Find where the given text appears and provide that cell's center as [x, y] coordinate. 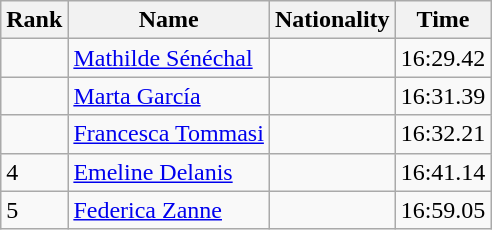
Federica Zanne [169, 210]
Francesca Tommasi [169, 134]
16:32.21 [443, 134]
4 [34, 172]
Nationality [332, 20]
16:31.39 [443, 96]
Marta García [169, 96]
16:41.14 [443, 172]
Rank [34, 20]
Mathilde Sénéchal [169, 58]
5 [34, 210]
Name [169, 20]
16:59.05 [443, 210]
16:29.42 [443, 58]
Time [443, 20]
Emeline Delanis [169, 172]
